Pinpoint the cell where the given text exists, returning its (X, Y) midpoint coordinate. 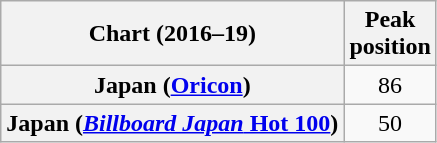
50 (390, 123)
Japan (Billboard Japan Hot 100) (172, 123)
Peakposition (390, 34)
Chart (2016–19) (172, 34)
Japan (Oricon) (172, 85)
86 (390, 85)
